Identify which cell holds the provided text, then report its [X, Y] central coordinate. 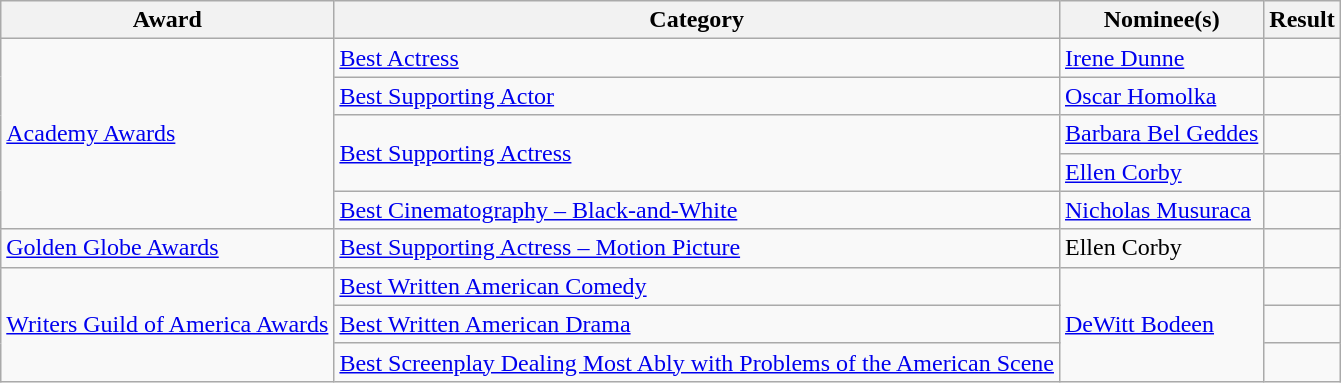
Barbara Bel Geddes [1161, 134]
Writers Guild of America Awards [168, 324]
Best Written American Comedy [697, 286]
Best Supporting Actress – Motion Picture [697, 248]
Best Supporting Actress [697, 153]
Oscar Homolka [1161, 96]
Category [697, 20]
Best Cinematography – Black-and-White [697, 210]
Academy Awards [168, 134]
Best Written American Drama [697, 324]
Award [168, 20]
Result [1302, 20]
Nicholas Musuraca [1161, 210]
Irene Dunne [1161, 58]
Best Actress [697, 58]
Best Supporting Actor [697, 96]
DeWitt Bodeen [1161, 324]
Nominee(s) [1161, 20]
Golden Globe Awards [168, 248]
Best Screenplay Dealing Most Ably with Problems of the American Scene [697, 362]
